Capture the cell that displays the provided text and extract its [X, Y] central coordinate. 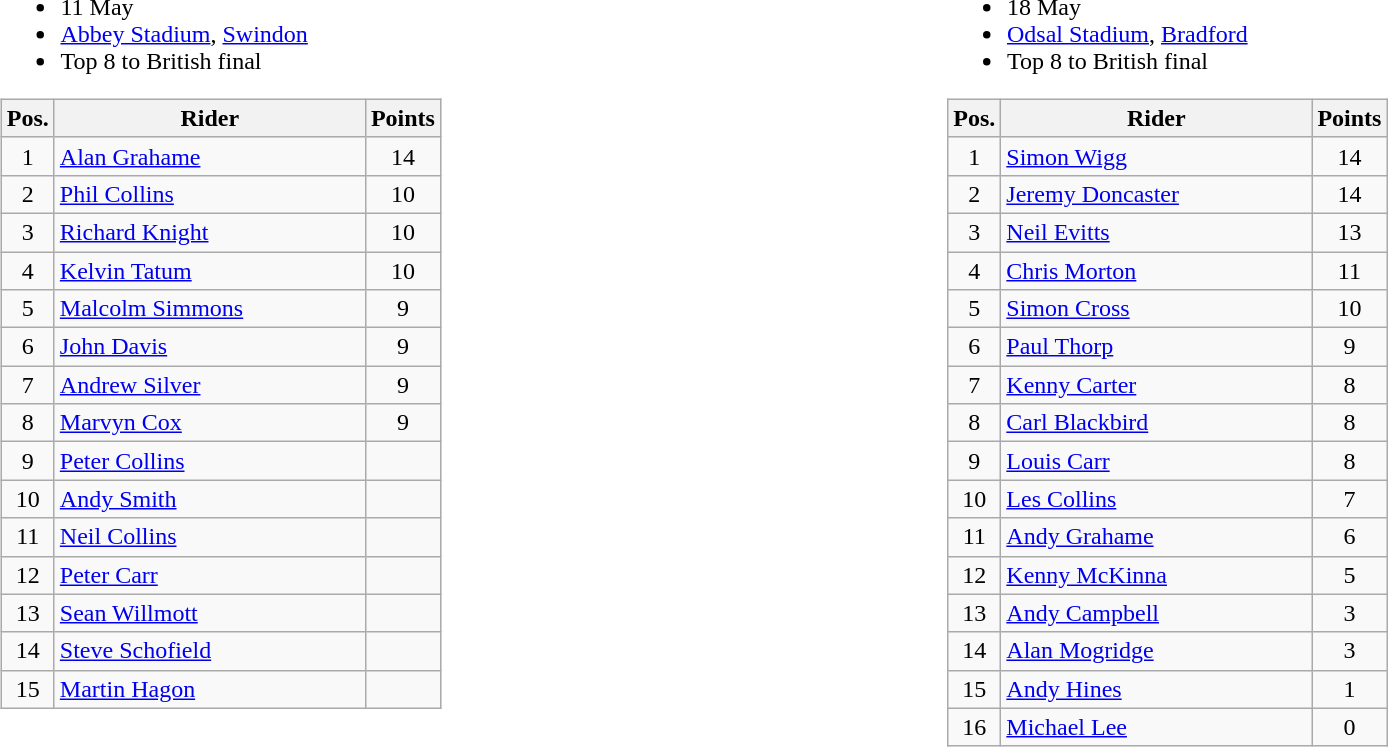
Paul Thorp [1156, 347]
Carl Blackbird [1156, 423]
Steve Schofield [210, 651]
Malcolm Simmons [210, 309]
Simon Wigg [1156, 156]
0 [1350, 727]
Kenny McKinna [1156, 575]
Alan Grahame [210, 156]
Neil Evitts [1156, 232]
Louis Carr [1156, 461]
Jeremy Doncaster [1156, 194]
Michael Lee [1156, 727]
Kenny Carter [1156, 385]
Peter Collins [210, 461]
Phil Collins [210, 194]
Peter Carr [210, 575]
John Davis [210, 347]
Sean Willmott [210, 613]
Andy Smith [210, 499]
Andrew Silver [210, 385]
Richard Knight [210, 232]
Marvyn Cox [210, 423]
16 [974, 727]
Chris Morton [1156, 271]
Neil Collins [210, 537]
Andy Hines [1156, 689]
Les Collins [1156, 499]
Andy Grahame [1156, 537]
Alan Mogridge [1156, 651]
Andy Campbell [1156, 613]
Martin Hagon [210, 689]
Kelvin Tatum [210, 271]
Simon Cross [1156, 309]
